Return the [X, Y] coordinate for the center point of the cell that contains the specified text.  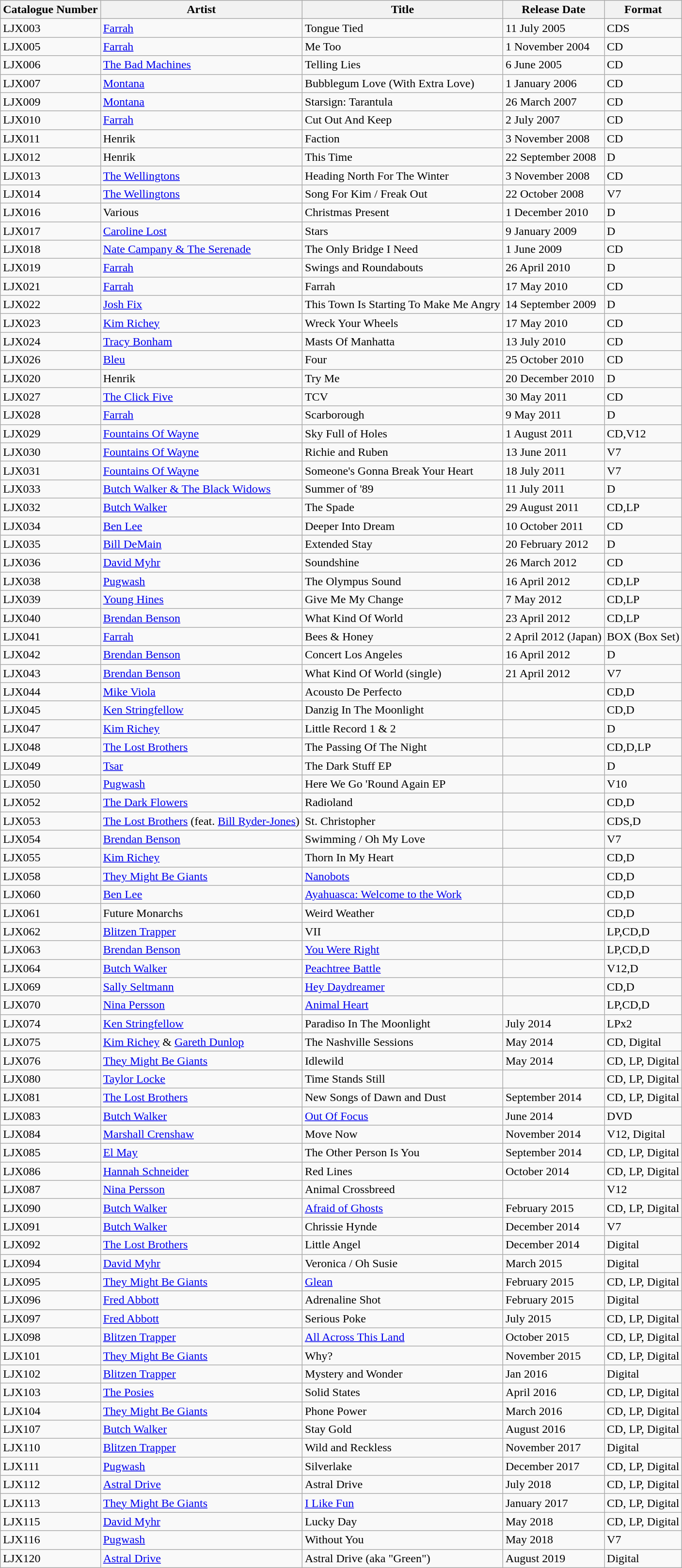
The Olympus Sound [402, 581]
LJX036 [50, 563]
Paradiso In The Moonlight [402, 1024]
November 2014 [554, 1134]
CD,D,LP [643, 747]
LJX017 [50, 231]
26 April 2010 [554, 268]
Nanobots [402, 876]
LJX034 [50, 526]
LJX032 [50, 507]
November 2015 [554, 1355]
January 2017 [554, 1503]
Bubblegum Love (With Extra Love) [402, 83]
What Kind Of World (single) [402, 673]
Little Angel [402, 1245]
LJX112 [50, 1485]
Butch Walker & The Black Widows [201, 489]
LJX021 [50, 286]
CD,V12 [643, 434]
LJX009 [50, 102]
9 May 2011 [554, 415]
Tongue Tied [402, 28]
Artist [201, 10]
20 February 2012 [554, 544]
LJX102 [50, 1374]
Christmas Present [402, 212]
Wreck Your Wheels [402, 323]
Radioland [402, 802]
Catalogue Number [50, 10]
The Nashville Sessions [402, 1042]
1 August 2011 [554, 434]
LJX104 [50, 1411]
Give Me My Change [402, 600]
29 August 2011 [554, 507]
Chrissie Hynde [402, 1226]
Solid States [402, 1392]
LJX090 [50, 1208]
BOX (Box Set) [643, 637]
Mike Viola [201, 692]
LJX048 [50, 747]
Young Hines [201, 600]
Release Date [554, 10]
Little Record 1 & 2 [402, 729]
CDS,D [643, 821]
LJX053 [50, 821]
TCV [402, 397]
Future Monarchs [201, 913]
CDS [643, 28]
The Dark Flowers [201, 802]
LJX010 [50, 120]
LJX035 [50, 544]
Caroline Lost [201, 231]
October 2015 [554, 1337]
Deeper Into Dream [402, 526]
V12,D [643, 968]
August 2016 [554, 1429]
LJX107 [50, 1429]
LJX047 [50, 729]
Kim Richey & Gareth Dunlop [201, 1042]
El May [201, 1153]
LJX110 [50, 1448]
DVD [643, 1116]
LJX023 [50, 323]
Swimming / Oh My Love [402, 839]
LJX074 [50, 1024]
LJX029 [50, 434]
LJX030 [50, 452]
Red Lines [402, 1171]
LJX058 [50, 876]
LJX098 [50, 1337]
Try Me [402, 378]
The Click Five [201, 397]
Astral Drive (aka "Green") [402, 1558]
11 July 2011 [554, 489]
LJX062 [50, 931]
LJX097 [50, 1319]
22 September 2008 [554, 157]
Various [201, 212]
The Dark Stuff EP [402, 765]
Move Now [402, 1134]
VII [402, 931]
Richie and Ruben [402, 452]
October 2014 [554, 1171]
July 2014 [554, 1024]
March 2016 [554, 1411]
Acousto De Perfecto [402, 692]
LJX038 [50, 581]
LJX043 [50, 673]
Telling Lies [402, 65]
Jan 2016 [554, 1374]
Format [643, 10]
Thorn In My Heart [402, 858]
LJX075 [50, 1042]
Me Too [402, 47]
23 April 2012 [554, 618]
Sky Full of Holes [402, 434]
LJX101 [50, 1355]
LJX069 [50, 987]
Animal Heart [402, 1005]
LJX076 [50, 1060]
New Songs of Dawn and Dust [402, 1097]
25 October 2010 [554, 360]
LJX113 [50, 1503]
21 April 2012 [554, 673]
LJX054 [50, 839]
Title [402, 10]
August 2019 [554, 1558]
The Posies [201, 1392]
LJX087 [50, 1190]
1 June 2009 [554, 249]
Summer of '89 [402, 489]
Tracy Bonham [201, 342]
LJX064 [50, 968]
Heading North For The Winter [402, 175]
LJX085 [50, 1153]
CD, Digital [643, 1042]
9 January 2009 [554, 231]
July 2018 [554, 1485]
Someone's Gonna Break Your Heart [402, 470]
LJX095 [50, 1282]
13 July 2010 [554, 342]
LJX022 [50, 305]
1 January 2006 [554, 83]
1 November 2004 [554, 47]
LJX016 [50, 212]
LJX024 [50, 342]
LJX080 [50, 1079]
LJX092 [50, 1245]
The Lost Brothers (feat. Bill Ryder-Jones) [201, 821]
Ayahuasca: Welcome to the Work [402, 895]
Sally Seltmann [201, 987]
LJX040 [50, 618]
10 October 2011 [554, 526]
LJX045 [50, 710]
13 June 2011 [554, 452]
Out Of Focus [402, 1116]
LJX061 [50, 913]
Afraid of Ghosts [402, 1208]
26 March 2007 [554, 102]
LJX011 [50, 139]
LJX018 [50, 249]
LJX103 [50, 1392]
LJX007 [50, 83]
2 April 2012 (Japan) [554, 637]
The Only Bridge I Need [402, 249]
LPx2 [643, 1024]
Silverlake [402, 1466]
This Time [402, 157]
Song For Kim / Freak Out [402, 194]
Swings and Roundabouts [402, 268]
LJX013 [50, 175]
The Bad Machines [201, 65]
18 July 2011 [554, 470]
LJX091 [50, 1226]
Stars [402, 231]
LJX006 [50, 65]
What Kind Of World [402, 618]
LJX094 [50, 1263]
LJX031 [50, 470]
Bleu [201, 360]
2 July 2007 [554, 120]
V12, Digital [643, 1134]
Peachtree Battle [402, 968]
Danzig In The Moonlight [402, 710]
11 July 2005 [554, 28]
December 2017 [554, 1466]
LJX081 [50, 1097]
Time Stands Still [402, 1079]
LJX005 [50, 47]
LJX033 [50, 489]
LJX060 [50, 895]
St. Christopher [402, 821]
LJX116 [50, 1540]
LJX055 [50, 858]
1 December 2010 [554, 212]
The Other Person Is You [402, 1153]
Veronica / Oh Susie [402, 1263]
Scarborough [402, 415]
You Were Right [402, 950]
Nate Campany & The Serenade [201, 249]
Starsign: Tarantula [402, 102]
V12 [643, 1190]
Four [402, 360]
Mystery and Wonder [402, 1374]
Josh Fix [201, 305]
Stay Gold [402, 1429]
LJX086 [50, 1171]
Lucky Day [402, 1521]
The Passing Of The Night [402, 747]
This Town Is Starting To Make Me Angry [402, 305]
30 May 2011 [554, 397]
LJX049 [50, 765]
All Across This Land [402, 1337]
LJX026 [50, 360]
Why? [402, 1355]
Soundshine [402, 563]
Animal Crossbreed [402, 1190]
LJX012 [50, 157]
LJX063 [50, 950]
Glean [402, 1282]
April 2016 [554, 1392]
LJX096 [50, 1300]
Hannah Schneider [201, 1171]
The Spade [402, 507]
March 2015 [554, 1263]
LJX039 [50, 600]
Without You [402, 1540]
26 March 2012 [554, 563]
LJX027 [50, 397]
November 2017 [554, 1448]
LJX120 [50, 1558]
LJX042 [50, 655]
Weird Weather [402, 913]
6 June 2005 [554, 65]
20 December 2010 [554, 378]
Serious Poke [402, 1319]
Concert Los Angeles [402, 655]
July 2015 [554, 1319]
14 September 2009 [554, 305]
Adrenaline Shot [402, 1300]
LJX014 [50, 194]
Phone Power [402, 1411]
Marshall Crenshaw [201, 1134]
June 2014 [554, 1116]
LJX041 [50, 637]
LJX019 [50, 268]
LJX084 [50, 1134]
Taylor Locke [201, 1079]
LJX003 [50, 28]
Bill DeMain [201, 544]
Wild and Reckless [402, 1448]
Faction [402, 139]
LJX070 [50, 1005]
Here We Go 'Round Again EP [402, 784]
LJX115 [50, 1521]
LJX052 [50, 802]
Bees & Honey [402, 637]
Idlewild [402, 1060]
LJX028 [50, 415]
Cut Out And Keep [402, 120]
LJX111 [50, 1466]
LJX020 [50, 378]
Tsar [201, 765]
7 May 2012 [554, 600]
I Like Fun [402, 1503]
Hey Daydreamer [402, 987]
Extended Stay [402, 544]
LJX050 [50, 784]
22 October 2008 [554, 194]
V10 [643, 784]
LJX083 [50, 1116]
LJX044 [50, 692]
Masts Of Manhatta [402, 342]
